Search for the cell housing the specified text and yield its [X, Y] center coordinate. 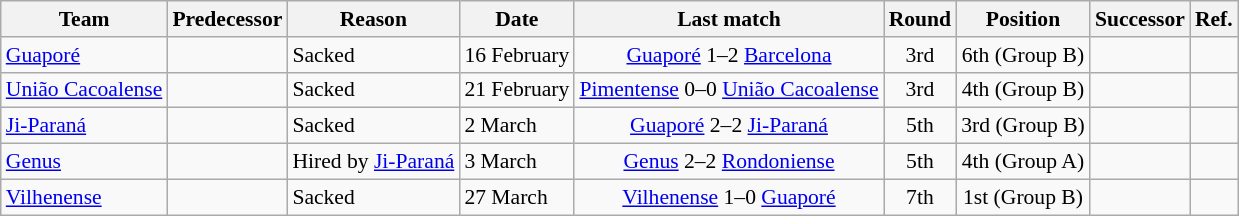
4th (Group A) [1023, 162]
16 February [516, 55]
2 March [516, 126]
Guaporé [84, 55]
21 February [516, 90]
4th (Group B) [1023, 90]
Genus [84, 162]
6th (Group B) [1023, 55]
Predecessor [227, 19]
27 March [516, 197]
Vilhenense [84, 197]
Position [1023, 19]
Successor [1140, 19]
União Cacoalense [84, 90]
Pimentense 0–0 União Cacoalense [728, 90]
Vilhenense 1–0 Guaporé [728, 197]
3 March [516, 162]
Team [84, 19]
3rd (Group B) [1023, 126]
Reason [373, 19]
7th [920, 197]
Last match [728, 19]
Date [516, 19]
Hired by Ji-Paraná [373, 162]
Guaporé 2–2 Ji-Paraná [728, 126]
Round [920, 19]
Ji-Paraná [84, 126]
Guaporé 1–2 Barcelona [728, 55]
1st (Group B) [1023, 197]
Genus 2–2 Rondoniense [728, 162]
Ref. [1214, 19]
